Identify which cell holds the provided text, then report its [x, y] central coordinate. 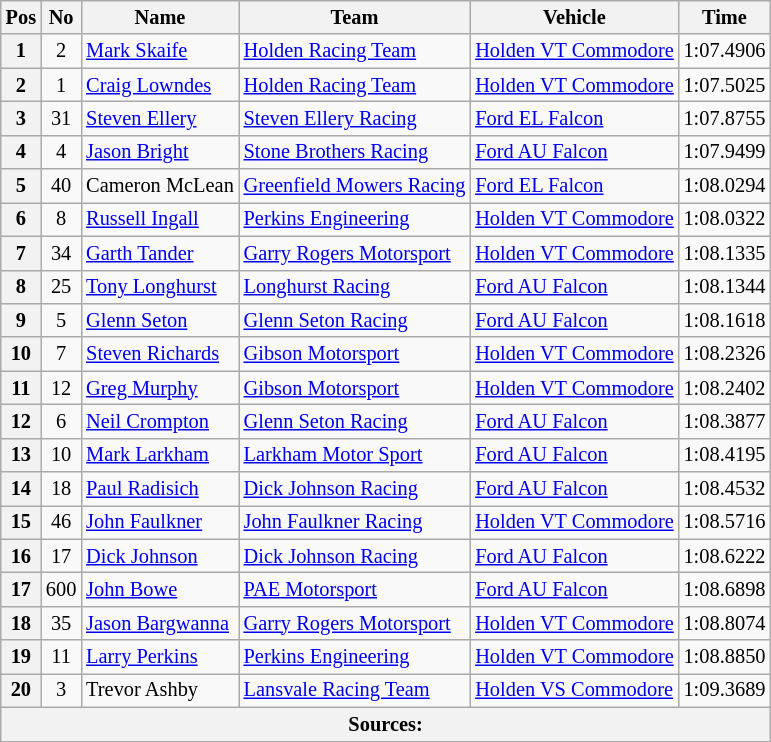
1:08.2402 [725, 388]
Steven Richards [160, 354]
9 [21, 320]
1:08.4532 [725, 489]
1:08.6222 [725, 556]
1:08.8850 [725, 657]
1:08.0294 [725, 186]
Larry Perkins [160, 657]
Lansvale Racing Team [355, 690]
1:08.6898 [725, 589]
Tony Longhurst [160, 287]
Greenfield Mowers Racing [355, 186]
John Faulkner [160, 522]
46 [61, 522]
John Bowe [160, 589]
Larkham Motor Sport [355, 455]
19 [21, 657]
Name [160, 17]
15 [21, 522]
1:07.5025 [725, 85]
31 [61, 118]
Craig Lowndes [160, 85]
600 [61, 589]
Team [355, 17]
25 [61, 287]
John Faulkner Racing [355, 522]
34 [61, 253]
14 [21, 489]
Stone Brothers Racing [355, 152]
PAE Motorsport [355, 589]
Jason Bargwanna [160, 623]
Longhurst Racing [355, 287]
1:08.2326 [725, 354]
13 [21, 455]
1:08.1618 [725, 320]
Dick Johnson [160, 556]
Neil Crompton [160, 421]
35 [61, 623]
Garth Tander [160, 253]
40 [61, 186]
Jason Bright [160, 152]
20 [21, 690]
No [61, 17]
1:08.0322 [725, 219]
Holden VS Commodore [574, 690]
Vehicle [574, 17]
Time [725, 17]
Mark Skaife [160, 51]
Sources: [386, 724]
1:08.4195 [725, 455]
Steven Ellery [160, 118]
Greg Murphy [160, 388]
1:07.8755 [725, 118]
Steven Ellery Racing [355, 118]
1:08.5716 [725, 522]
Mark Larkham [160, 455]
1:09.3689 [725, 690]
Pos [21, 17]
1:07.4906 [725, 51]
1:08.8074 [725, 623]
1:08.1344 [725, 287]
Glenn Seton [160, 320]
Trevor Ashby [160, 690]
16 [21, 556]
1:07.9499 [725, 152]
1:08.1335 [725, 253]
Paul Radisich [160, 489]
Cameron McLean [160, 186]
Russell Ingall [160, 219]
1:08.3877 [725, 421]
